Return the (x, y) coordinate for the center point of the cell that contains the specified text.  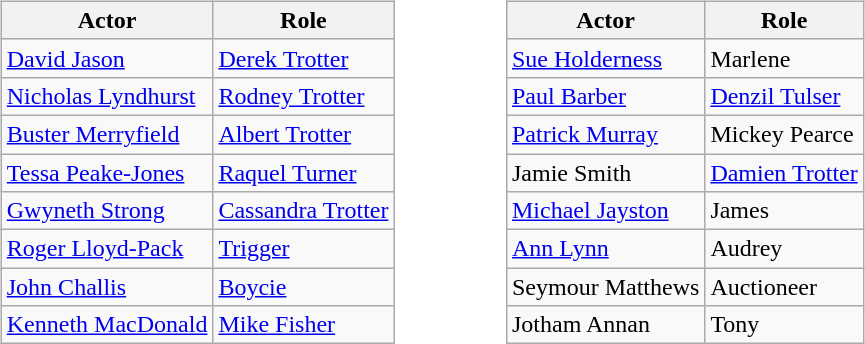
Auctioneer (784, 287)
Boycie (304, 287)
Jamie Smith (605, 173)
Derek Trotter (304, 58)
Damien Trotter (784, 173)
James (784, 211)
Albert Trotter (304, 134)
Raquel Turner (304, 173)
Sue Holderness (605, 58)
Buster Merryfield (107, 134)
Marlene (784, 58)
Ann Lynn (605, 249)
Tony (784, 325)
Gwyneth Strong (107, 211)
Patrick Murray (605, 134)
Mickey Pearce (784, 134)
Tessa Peake-Jones (107, 173)
David Jason (107, 58)
Mike Fisher (304, 325)
Roger Lloyd-Pack (107, 249)
Michael Jayston (605, 211)
Denzil Tulser (784, 96)
Audrey (784, 249)
Trigger (304, 249)
Jotham Annan (605, 325)
John Challis (107, 287)
Kenneth MacDonald (107, 325)
Nicholas Lyndhurst (107, 96)
Cassandra Trotter (304, 211)
Rodney Trotter (304, 96)
Paul Barber (605, 96)
Seymour Matthews (605, 287)
